Extract the (x, y) coordinate from the center of the cell holding the provided text.  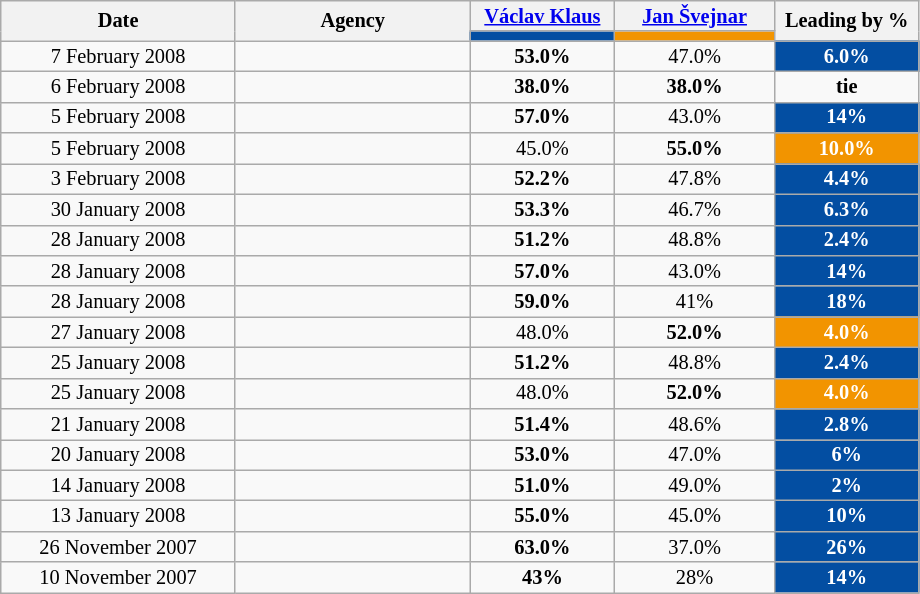
10.0% (846, 148)
26% (846, 546)
59.0% (542, 302)
49.0% (695, 486)
48.6% (695, 424)
51.4% (542, 424)
41% (695, 302)
46.7% (695, 210)
52.2% (542, 178)
53.3% (542, 210)
10% (846, 516)
6.3% (846, 210)
51.0% (542, 486)
2% (846, 486)
Jan Švejnar (695, 16)
6% (846, 454)
7 February 2008 (118, 56)
4.4% (846, 178)
18% (846, 302)
20 January 2008 (118, 454)
Date (118, 20)
2.8% (846, 424)
6.0% (846, 56)
Leading by % (846, 20)
21 January 2008 (118, 424)
37.0% (695, 546)
27 January 2008 (118, 332)
63.0% (542, 546)
43% (542, 578)
tie (846, 86)
30 January 2008 (118, 210)
47.8% (695, 178)
10 November 2007 (118, 578)
26 November 2007 (118, 546)
Agency (352, 20)
6 February 2008 (118, 86)
Václav Klaus (542, 16)
3 February 2008 (118, 178)
13 January 2008 (118, 516)
14 January 2008 (118, 486)
28% (695, 578)
